From the cell containing the given text, extract its center point as [x, y] coordinate. 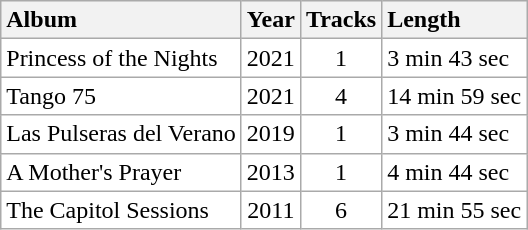
The Capitol Sessions [122, 210]
6 [340, 210]
Album [122, 20]
Las Pulseras del Verano [122, 134]
A Mother's Prayer [122, 172]
Tracks [340, 20]
2019 [270, 134]
2013 [270, 172]
Princess of the Nights [122, 58]
3 min 43 sec [454, 58]
Tango 75 [122, 96]
14 min 59 sec [454, 96]
21 min 55 sec [454, 210]
Length [454, 20]
Year [270, 20]
3 min 44 sec [454, 134]
4 [340, 96]
2011 [270, 210]
4 min 44 sec [454, 172]
